Return the (X, Y) coordinate for the center point of the cell that contains the specified text.  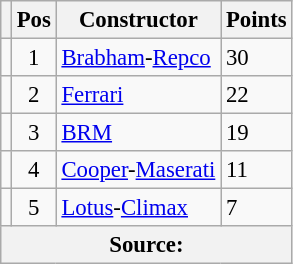
Lotus-Climax (138, 208)
Ferrari (138, 95)
Points (256, 20)
30 (256, 58)
Constructor (138, 20)
7 (256, 208)
Source: (146, 245)
22 (256, 95)
Cooper-Maserati (138, 170)
11 (256, 170)
Brabham-Repco (138, 58)
Pos (34, 20)
19 (256, 133)
2 (34, 95)
4 (34, 170)
5 (34, 208)
1 (34, 58)
BRM (138, 133)
3 (34, 133)
